Determine the [x, y] coordinate at the center of the cell enclosing the given text.  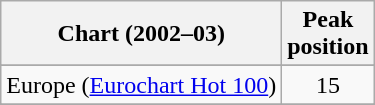
Peakposition [328, 34]
Chart (2002–03) [142, 34]
Europe (Eurochart Hot 100) [142, 85]
15 [328, 85]
